Determine the [x, y] coordinate at the center of the cell enclosing the given text.  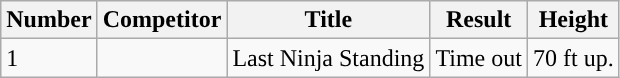
Time out [479, 58]
Result [479, 20]
Competitor [162, 20]
Number [49, 20]
Height [573, 20]
1 [49, 58]
70 ft up. [573, 58]
Title [328, 20]
Last Ninja Standing [328, 58]
